Locate the cell with the specified text and output its (X, Y) center coordinate. 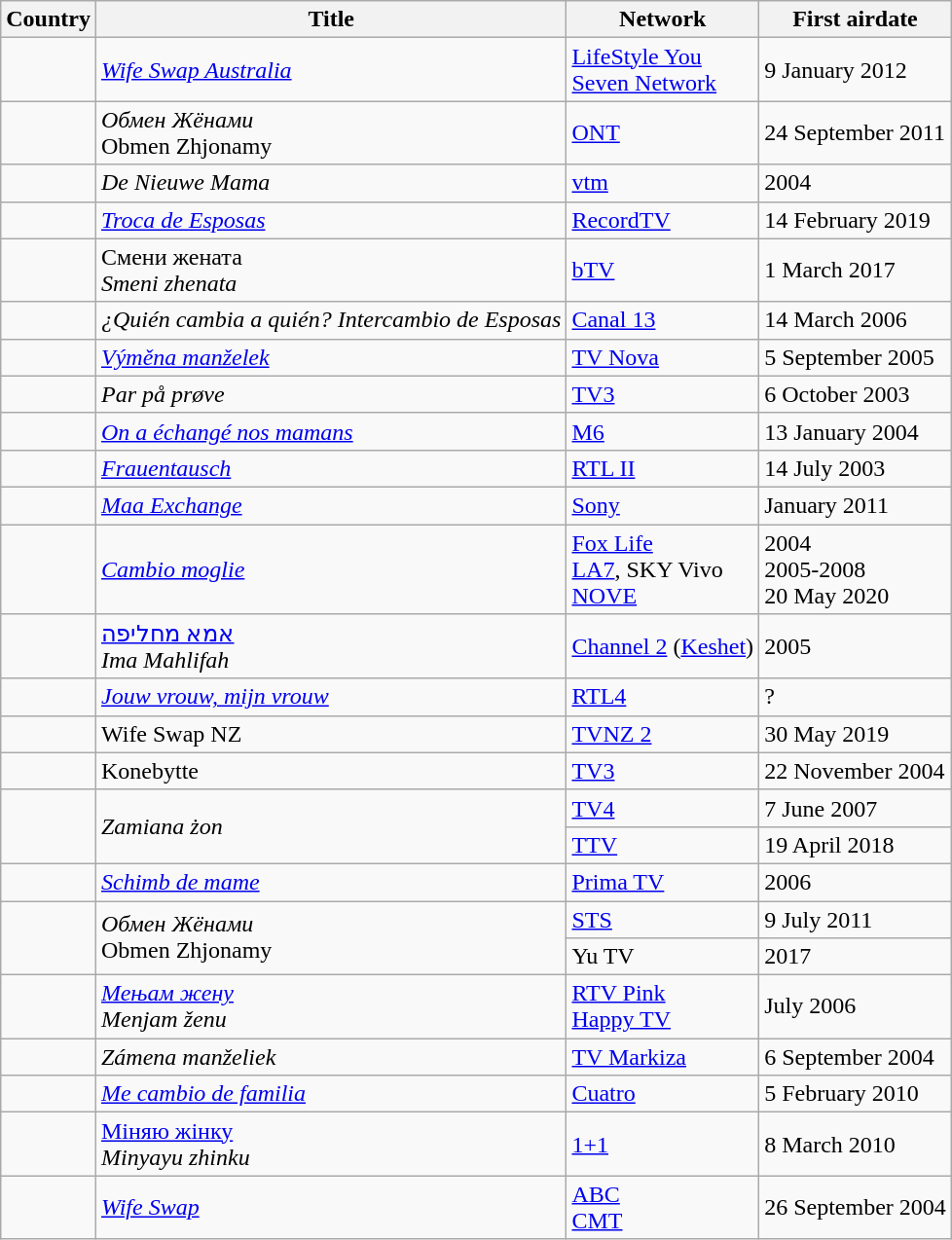
Мењам женуMenjam ženu (331, 1006)
6 October 2003 (856, 394)
Wife Swap Australia (331, 70)
Zamiana żon (331, 826)
Country (49, 19)
TV4 (663, 808)
Fox LifeLA7, SKY VivoNOVE (663, 568)
July 2006 (856, 1006)
On a échangé nos mamans (331, 431)
RTL II (663, 468)
RecordTV (663, 220)
9 July 2011 (856, 920)
14 July 2003 (856, 468)
January 2011 (856, 505)
30 May 2019 (856, 734)
Yu TV (663, 957)
Troca de Esposas (331, 220)
Wife Swap NZ (331, 734)
22 November 2004 (856, 771)
Me cambio de familia (331, 1094)
Міняю жінкуMinyayu zhinku (331, 1145)
LifeStyle YouSeven Network (663, 70)
Zámena manželiek (331, 1057)
5 February 2010 (856, 1094)
9 January 2012 (856, 70)
M6 (663, 431)
¿Quién cambia a quién? Intercambio de Esposas (331, 320)
TVNZ 2 (663, 734)
RTL4 (663, 697)
2005 (856, 646)
Cambio moglie (331, 568)
Canal 13 (663, 320)
Výměna manželek (331, 357)
Смени женатаSmeni zhenata (331, 271)
Schimb de mame (331, 882)
Par på prøve (331, 394)
24 September 2011 (856, 132)
אמא מחליפה Ima Mahlifah (331, 646)
Frauentausch (331, 468)
Konebytte (331, 771)
Maa Exchange (331, 505)
1+1 (663, 1145)
First airdate (856, 19)
14 February 2019 (856, 220)
Jouw vrouw, mijn vrouw (331, 697)
RTV PinkHappy TV (663, 1006)
Cuatro (663, 1094)
De Nieuwe Mama (331, 183)
19 April 2018 (856, 845)
13 January 2004 (856, 431)
5 September 2005 (856, 357)
14 March 2006 (856, 320)
vtm (663, 183)
7 June 2007 (856, 808)
8 March 2010 (856, 1145)
2017 (856, 957)
bTV (663, 271)
TTV (663, 845)
Network (663, 19)
20042005-200820 May 2020 (856, 568)
ONT (663, 132)
26 September 2004 (856, 1207)
Prima TV (663, 882)
2006 (856, 882)
Sony (663, 505)
TV Nova (663, 357)
Title (331, 19)
6 September 2004 (856, 1057)
Wife Swap (331, 1207)
STS (663, 920)
1 March 2017 (856, 271)
? (856, 697)
2004 (856, 183)
TV Markiza (663, 1057)
ABCCMT (663, 1207)
Channel 2 (Keshet) (663, 646)
